Provide the (X, Y) coordinate of the cell's center where the given text is located.  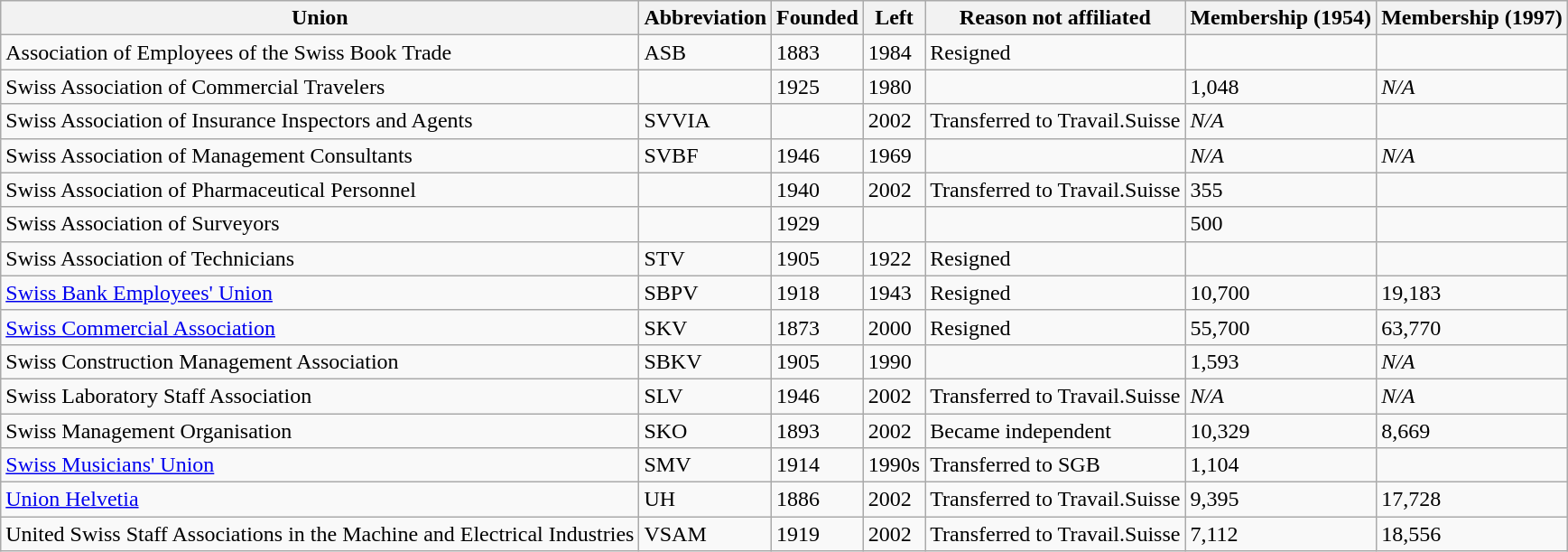
1990 (894, 361)
Left (894, 18)
ASB (706, 52)
SBPV (706, 293)
Became independent (1055, 431)
2000 (894, 327)
1922 (894, 258)
Swiss Association of Pharmaceutical Personnel (320, 190)
1,593 (1281, 361)
1925 (818, 87)
Transferred to SGB (1055, 465)
1886 (818, 500)
1893 (818, 431)
SVBF (706, 155)
United Swiss Staff Associations in the Machine and Electrical Industries (320, 534)
Union (320, 18)
1980 (894, 87)
Swiss Musicians' Union (320, 465)
10,700 (1281, 293)
17,728 (1472, 500)
55,700 (1281, 327)
18,556 (1472, 534)
1919 (818, 534)
355 (1281, 190)
Swiss Construction Management Association (320, 361)
SKV (706, 327)
Founded (818, 18)
Swiss Association of Management Consultants (320, 155)
SKO (706, 431)
Swiss Commercial Association (320, 327)
Abbreviation (706, 18)
Swiss Management Organisation (320, 431)
SVVIA (706, 121)
Swiss Bank Employees' Union (320, 293)
1940 (818, 190)
Membership (1997) (1472, 18)
1969 (894, 155)
7,112 (1281, 534)
500 (1281, 224)
STV (706, 258)
1943 (894, 293)
Swiss Laboratory Staff Association (320, 396)
9,395 (1281, 500)
1984 (894, 52)
SBKV (706, 361)
63,770 (1472, 327)
1,104 (1281, 465)
SMV (706, 465)
1990s (894, 465)
1873 (818, 327)
1883 (818, 52)
Reason not affiliated (1055, 18)
Membership (1954) (1281, 18)
VSAM (706, 534)
1914 (818, 465)
Swiss Association of Technicians (320, 258)
19,183 (1472, 293)
1929 (818, 224)
UH (706, 500)
Swiss Association of Insurance Inspectors and Agents (320, 121)
Union Helvetia (320, 500)
SLV (706, 396)
10,329 (1281, 431)
Swiss Association of Commercial Travelers (320, 87)
Swiss Association of Surveyors (320, 224)
1918 (818, 293)
Association of Employees of the Swiss Book Trade (320, 52)
1,048 (1281, 87)
8,669 (1472, 431)
